Capture the cell that displays the provided text and extract its (x, y) central coordinate. 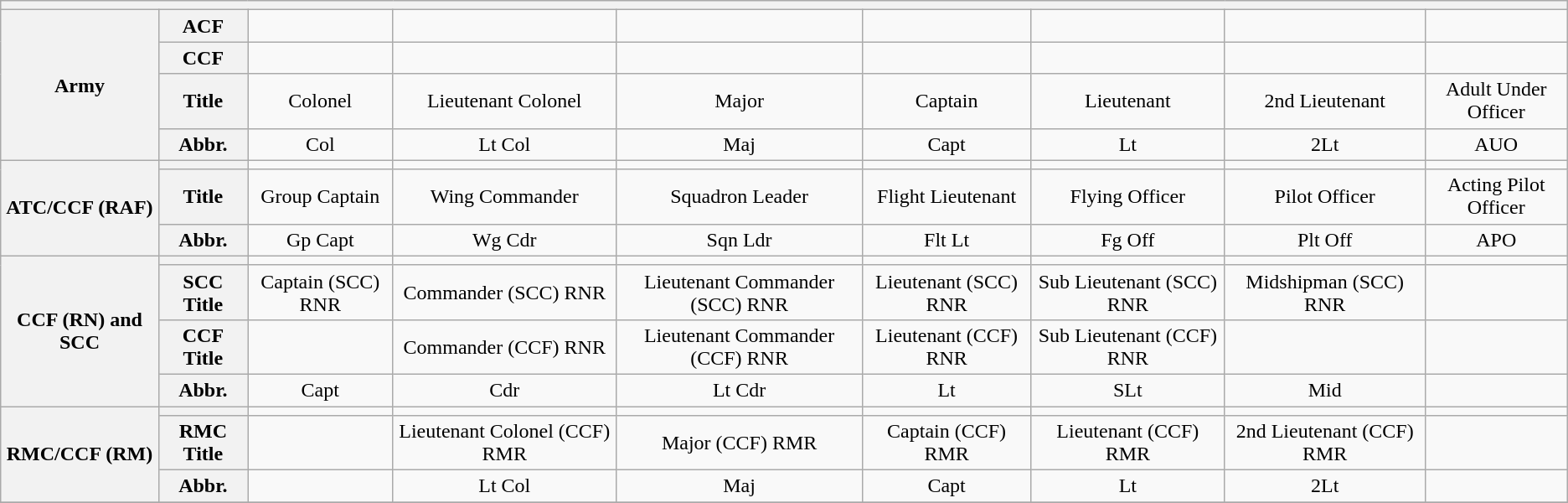
Lieutenant (SCC) RNR (946, 292)
Lieutenant (CCF) RNR (946, 347)
Commander (CCF) RNR (504, 347)
ATC/CCF (RAF) (80, 208)
Sub Lieutenant (CCF) RNR (1128, 347)
Gp Capt (320, 240)
Major (CCF) RMR (740, 443)
Flt Lt (946, 240)
Lieutenant (CCF) RMR (1128, 443)
Group Captain (320, 196)
Fg Off (1128, 240)
Squadron Leader (740, 196)
Adult Under Officer (1496, 101)
CCF (RN) and SCC (80, 330)
Plt Off (1325, 240)
Captain (CCF) RMR (946, 443)
Acting Pilot Officer (1496, 196)
Lieutenant Commander (SCC) RNR (740, 292)
RMC Title (203, 443)
Lieutenant (1128, 101)
Flying Officer (1128, 196)
2nd Lieutenant (1325, 101)
Cdr (504, 390)
Mid (1325, 390)
Pilot Officer (1325, 196)
RMC/CCF (RM) (80, 454)
CCF (203, 58)
Army (80, 86)
Commander (SCC) RNR (504, 292)
Sub Lieutenant (SCC) RNR (1128, 292)
Lieutenant Colonel (CCF) RMR (504, 443)
Colonel (320, 101)
Sqn Ldr (740, 240)
ACF (203, 26)
Flight Lieutenant (946, 196)
Wg Cdr (504, 240)
SCC Title (203, 292)
Col (320, 144)
Lt Cdr (740, 390)
SLt (1128, 390)
Midshipman (SCC) RNR (1325, 292)
APO (1496, 240)
Major (740, 101)
Lieutenant Colonel (504, 101)
Captain (946, 101)
CCF Title (203, 347)
Captain (SCC) RNR (320, 292)
2nd Lieutenant (CCF) RMR (1325, 443)
AUO (1496, 144)
Wing Commander (504, 196)
Lieutenant Commander (CCF) RNR (740, 347)
